Detect which cell encompasses the target text, then output its (X, Y) center coordinate. 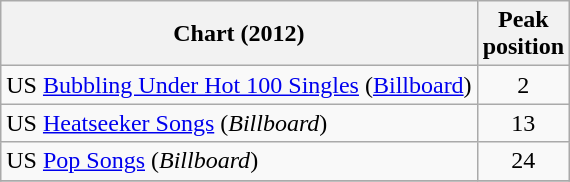
Chart (2012) (239, 34)
US Heatseeker Songs (Billboard) (239, 123)
US Bubbling Under Hot 100 Singles (Billboard) (239, 85)
2 (523, 85)
US Pop Songs (Billboard) (239, 161)
24 (523, 161)
Peakposition (523, 34)
13 (523, 123)
